Return the [x, y] coordinate for the center point of the cell that contains the specified text.  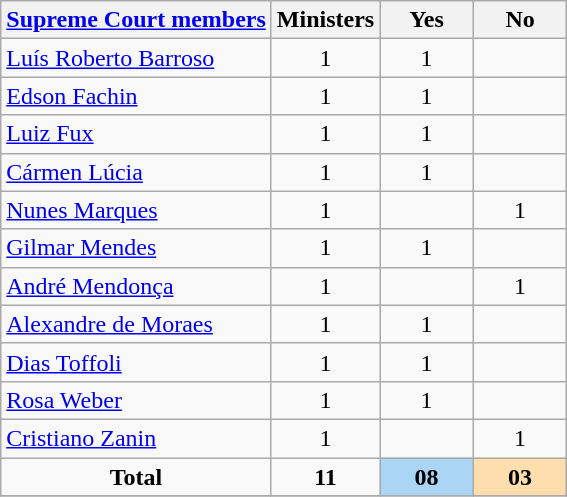
Luís Roberto Barroso [136, 58]
Ministers [325, 20]
André Mendonça [136, 286]
03 [520, 477]
11 [325, 477]
Cristiano Zanin [136, 438]
Edson Fachin [136, 96]
Gilmar Mendes [136, 248]
Cármen Lúcia [136, 172]
Nunes Marques [136, 210]
08 [427, 477]
Total [136, 477]
Yes [427, 20]
Supreme Court members [136, 20]
Rosa Weber [136, 400]
No [520, 20]
Alexandre de Moraes [136, 324]
Dias Toffoli [136, 362]
Luiz Fux [136, 134]
